Pinpoint the cell where the given text exists, returning its (X, Y) midpoint coordinate. 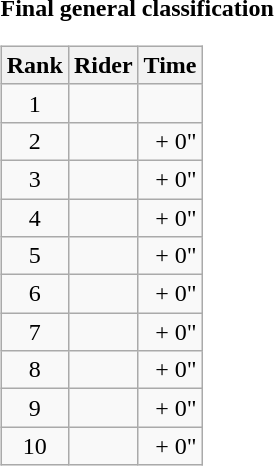
3 (34, 179)
9 (34, 408)
Rank (34, 65)
7 (34, 332)
5 (34, 256)
8 (34, 370)
2 (34, 141)
Time (170, 65)
4 (34, 217)
1 (34, 103)
Rider (103, 65)
6 (34, 294)
10 (34, 446)
